Return [X, Y] of the center of cell containing provided text 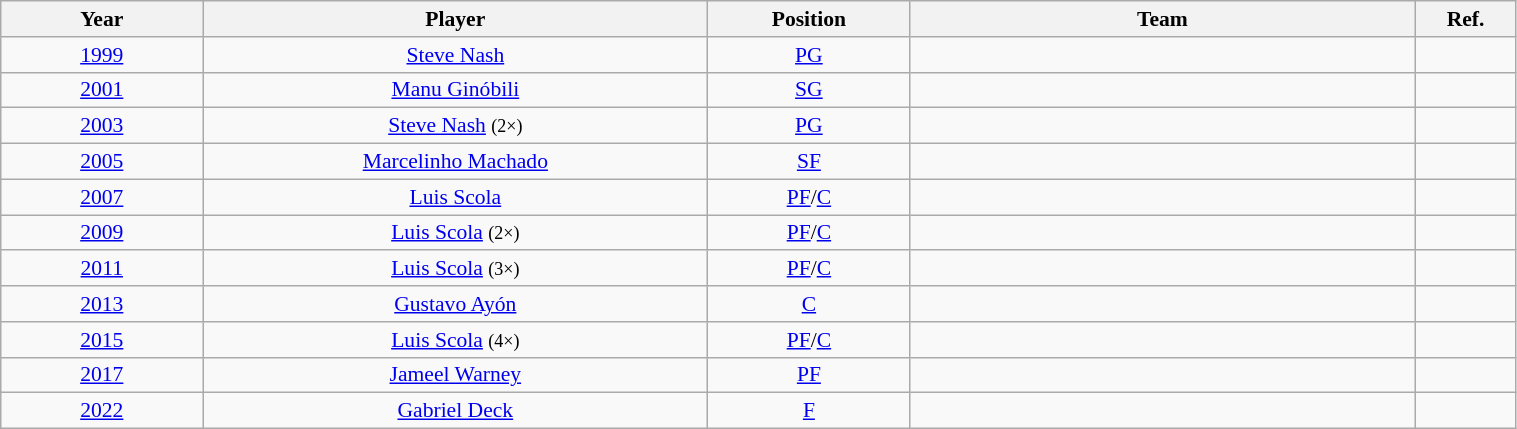
2015 [102, 340]
2013 [102, 304]
F [809, 411]
2005 [102, 162]
Gabriel Deck [456, 411]
Luis Scola [456, 197]
PF [809, 375]
Luis Scola (4×) [456, 340]
Player [456, 19]
2003 [102, 126]
SG [809, 90]
Manu Ginóbili [456, 90]
Ref. [1466, 19]
Steve Nash [456, 55]
Luis Scola (2×) [456, 233]
Marcelinho Machado [456, 162]
Year [102, 19]
SF [809, 162]
Position [809, 19]
2001 [102, 90]
2009 [102, 233]
2007 [102, 197]
C [809, 304]
Gustavo Ayón [456, 304]
Jameel Warney [456, 375]
Steve Nash (2×) [456, 126]
2017 [102, 375]
Team [1162, 19]
2022 [102, 411]
Luis Scola (3×) [456, 269]
2011 [102, 269]
1999 [102, 55]
